Find where the given text appears and provide that cell's center as [X, Y] coordinate. 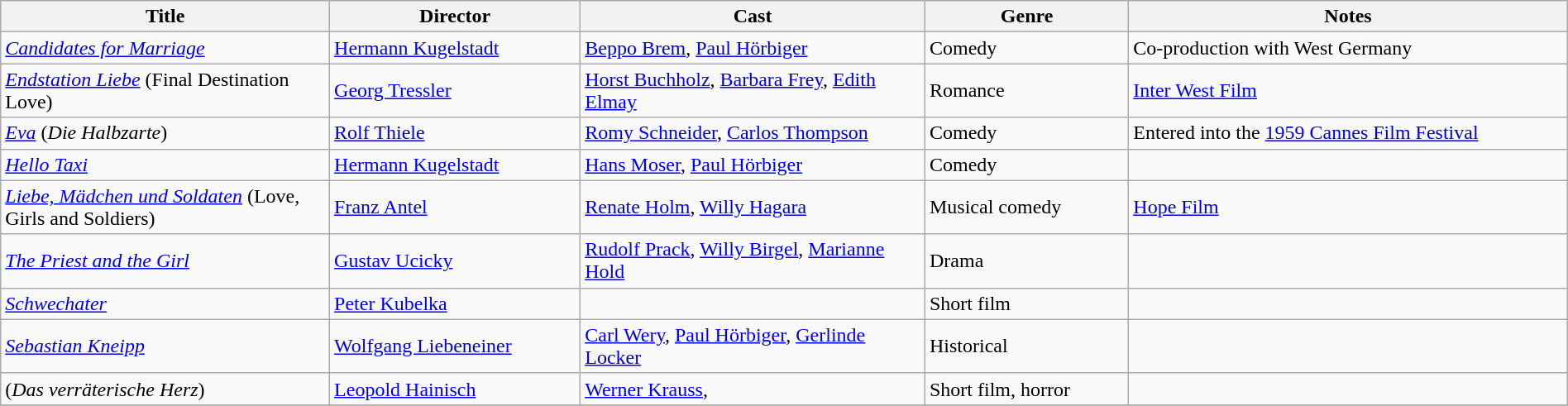
(Das verräterische Herz) [165, 389]
Leopold Hainisch [455, 389]
Title [165, 17]
Horst Buchholz, Barbara Frey, Edith Elmay [753, 91]
Carl Wery, Paul Hörbiger, Gerlinde Locker [753, 346]
Romy Schneider, Carlos Thompson [753, 133]
Beppo Brem, Paul Hörbiger [753, 48]
Endstation Liebe (Final Destination Love) [165, 91]
Franz Antel [455, 207]
Drama [1026, 261]
Schwechater [165, 303]
Genre [1026, 17]
Notes [1348, 17]
Romance [1026, 91]
Inter West Film [1348, 91]
Co-production with West Germany [1348, 48]
Eva (Die Halbzarte) [165, 133]
Short film [1026, 303]
Hope Film [1348, 207]
Director [455, 17]
Musical comedy [1026, 207]
Liebe, Mädchen und Soldaten (Love, Girls and Soldiers) [165, 207]
Cast [753, 17]
Short film, horror [1026, 389]
Rudolf Prack, Willy Birgel, Marianne Hold [753, 261]
Hello Taxi [165, 165]
Gustav Ucicky [455, 261]
Renate Holm, Willy Hagara [753, 207]
The Priest and the Girl [165, 261]
Hans Moser, Paul Hörbiger [753, 165]
Historical [1026, 346]
Georg Tressler [455, 91]
Candidates for Marriage [165, 48]
Werner Krauss, [753, 389]
Sebastian Kneipp [165, 346]
Rolf Thiele [455, 133]
Entered into the 1959 Cannes Film Festival [1348, 133]
Wolfgang Liebeneiner [455, 346]
Peter Kubelka [455, 303]
